Provide the [x, y] coordinate of the cell's center where the given text is located.  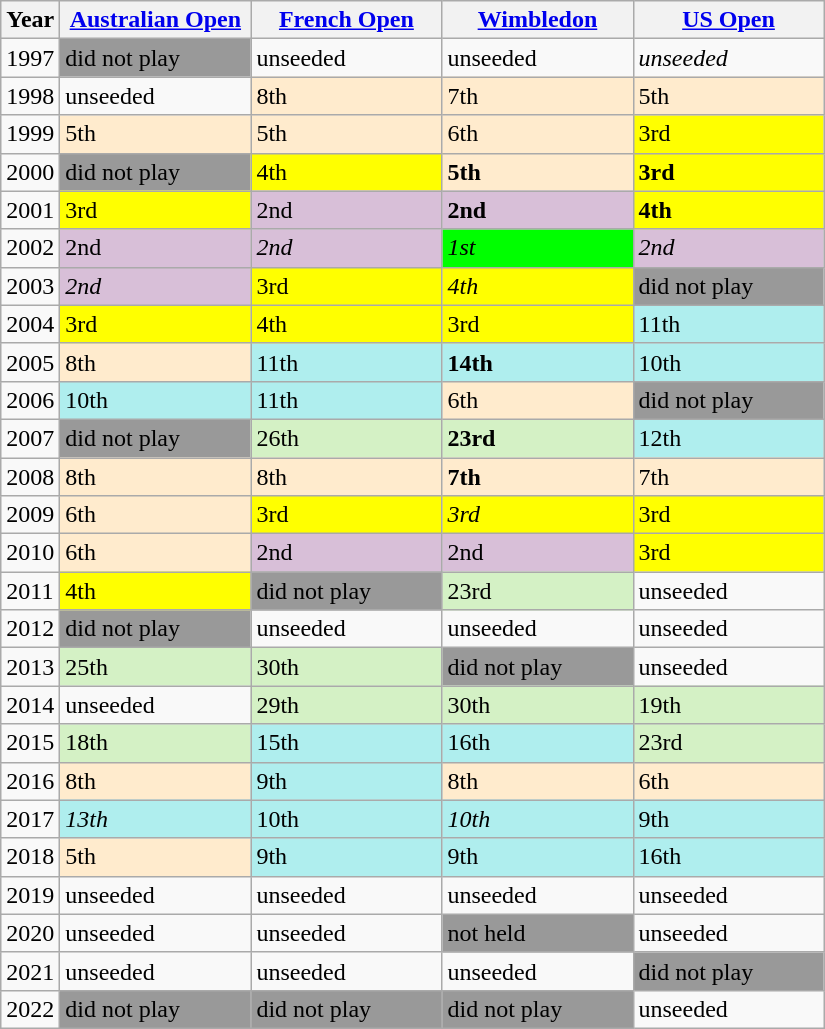
2016 [30, 781]
2002 [30, 248]
US Open [728, 20]
2022 [30, 1009]
14th [538, 362]
Australian Open [156, 20]
1999 [30, 134]
2004 [30, 324]
not held [538, 933]
19th [728, 705]
2012 [30, 629]
29th [346, 705]
2020 [30, 933]
2006 [30, 400]
2008 [30, 477]
Year [30, 20]
Wimbledon [538, 20]
15th [346, 743]
2007 [30, 438]
2021 [30, 971]
2014 [30, 705]
French Open [346, 20]
25th [156, 667]
1998 [30, 96]
13th [156, 819]
2011 [30, 591]
2018 [30, 857]
2017 [30, 819]
18th [156, 743]
12th [728, 438]
1st [538, 248]
1997 [30, 58]
2003 [30, 286]
2019 [30, 895]
2009 [30, 515]
2001 [30, 210]
2015 [30, 743]
2013 [30, 667]
2000 [30, 172]
2005 [30, 362]
26th [346, 438]
2010 [30, 553]
